From the cell containing the given text, extract its center point as [X, Y] coordinate. 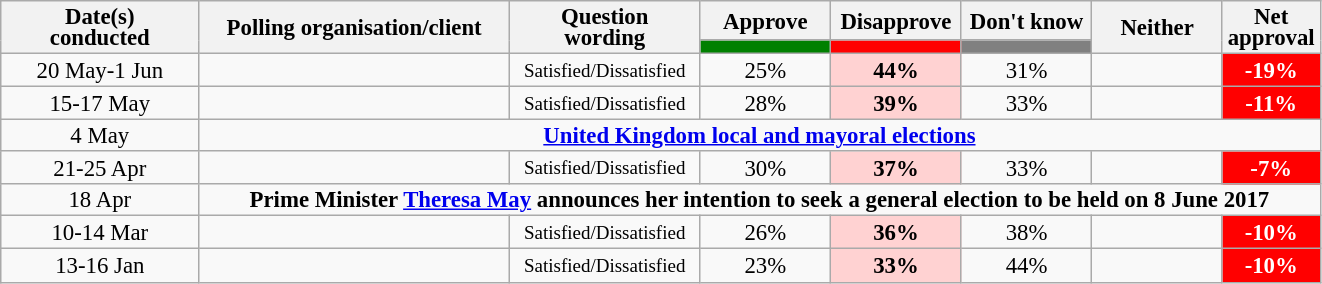
United Kingdom local and mayoral elections [760, 136]
Polling organisation/client [354, 28]
-19% [1271, 70]
Questionwording [604, 28]
38% [1026, 232]
18 Apr [100, 200]
4 May [100, 136]
23% [766, 266]
26% [766, 232]
Net approval [1271, 28]
-11% [1271, 104]
Neither [1158, 28]
37% [896, 168]
39% [896, 104]
10-14 Mar [100, 232]
Disapprove [896, 20]
30% [766, 168]
20 May-1 Jun [100, 70]
21-25 Apr [100, 168]
Don't know [1026, 20]
28% [766, 104]
Approve [766, 20]
13-16 Jan [100, 266]
-7% [1271, 168]
36% [896, 232]
31% [1026, 70]
Prime Minister Theresa May announces her intention to seek a general election to be held on 8 June 2017 [760, 200]
25% [766, 70]
Date(s)conducted [100, 28]
15-17 May [100, 104]
